For the text-containing cell, return its midpoint in [x, y] coordinate format. 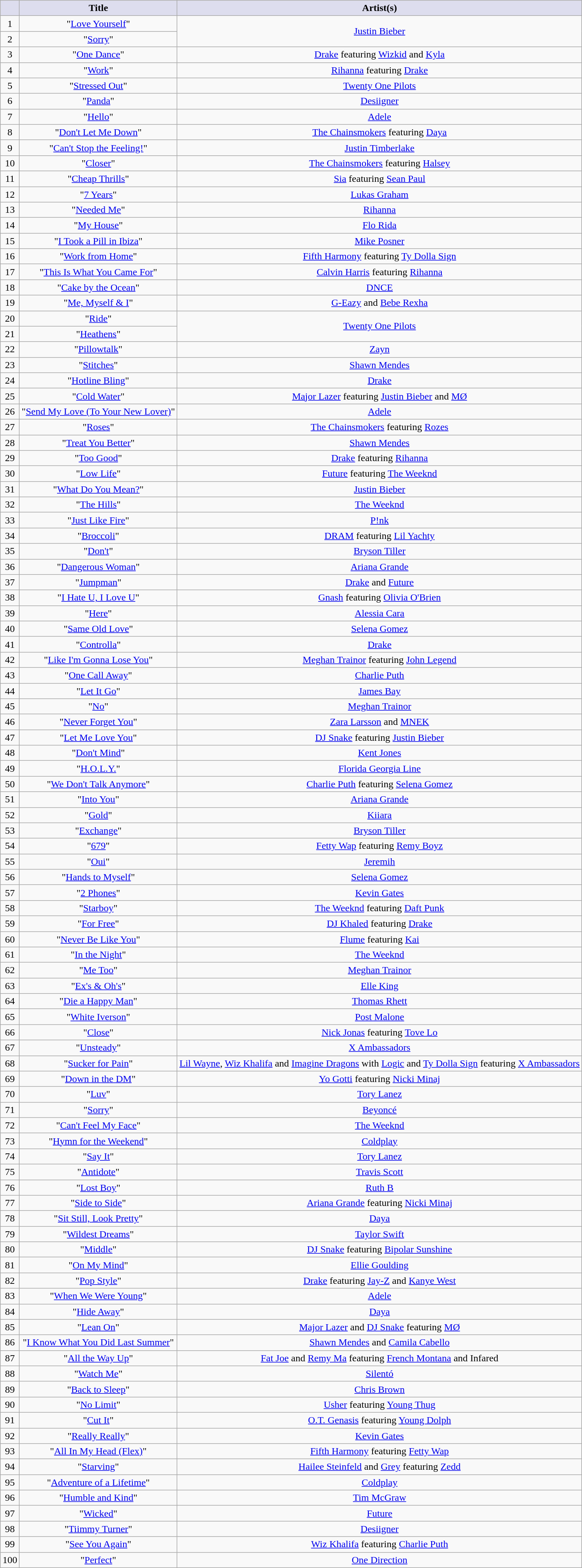
Taylor Swift [380, 1234]
12 [10, 194]
39 [10, 613]
29 [10, 458]
78 [10, 1219]
"Die a Happy Man" [99, 1001]
"Watch Me" [99, 1374]
"Stitches" [99, 365]
60 [10, 939]
"Wildest Dreams" [99, 1234]
"On My Mind" [99, 1265]
Chris Brown [380, 1389]
38 [10, 598]
88 [10, 1374]
4 [10, 70]
"Oui" [99, 861]
Zara Larsson and MNEK [380, 722]
58 [10, 908]
DJ Khaled featuring Drake [380, 923]
"Stressed Out" [99, 86]
"Me Too" [99, 970]
81 [10, 1265]
"I Took a Pill in Ibiza" [99, 241]
"I Hate U, I Love U" [99, 598]
G-Eazy and Bebe Rexha [380, 303]
62 [10, 970]
42 [10, 660]
21 [10, 334]
"One Call Away" [99, 675]
13 [10, 210]
Ellie Goulding [380, 1265]
Kiiara [380, 815]
Zayn [380, 349]
20 [10, 318]
"Luv" [99, 1094]
30 [10, 474]
5 [10, 86]
"Starboy" [99, 908]
"Like I'm Gonna Lose You" [99, 660]
"Broccoli" [99, 536]
"Cold Water" [99, 396]
74 [10, 1156]
86 [10, 1343]
90 [10, 1405]
"Needed Me" [99, 210]
100 [10, 1560]
Major Lazer featuring Justin Bieber and MØ [380, 396]
"Same Old Love" [99, 629]
9 [10, 148]
"Dangerous Woman" [99, 567]
Lil Wayne, Wiz Khalifa and Imagine Dragons with Logic and Ty Dolla Sign featuring X Ambassadors [380, 1063]
Rihanna [380, 210]
"In the Night" [99, 955]
"Cheap Thrills" [99, 179]
"Low Life" [99, 474]
"No" [99, 707]
The Chainsmokers featuring Rozes [380, 427]
"Let It Go" [99, 691]
"Don't" [99, 551]
19 [10, 303]
"No Limit" [99, 1405]
"When We Were Young" [99, 1296]
"Heathens" [99, 334]
DRAM featuring Lil Yachty [380, 536]
"Humble and Kind" [99, 1498]
49 [10, 769]
"Can't Feel My Face" [99, 1125]
Calvin Harris featuring Rihanna [380, 272]
96 [10, 1498]
"Really Really" [99, 1435]
Meghan Trainor featuring John Legend [380, 660]
"Closer" [99, 163]
70 [10, 1094]
Mike Posner [380, 241]
"White Iverson" [99, 1017]
36 [10, 567]
"Into You" [99, 799]
"Wicked" [99, 1513]
Rihanna featuring Drake [380, 70]
37 [10, 582]
52 [10, 815]
"We Don't Talk Anymore" [99, 784]
Wiz Khalifa featuring Charlie Puth [380, 1544]
67 [10, 1048]
57 [10, 892]
Fetty Wap featuring Remy Boyz [380, 846]
93 [10, 1451]
"See You Again" [99, 1544]
"Tiimmy Turner" [99, 1529]
"Unsteady" [99, 1048]
11 [10, 179]
46 [10, 722]
68 [10, 1063]
"One Dance" [99, 55]
Travis Scott [380, 1172]
"Panda" [99, 101]
55 [10, 861]
77 [10, 1203]
"Hello" [99, 117]
72 [10, 1125]
25 [10, 396]
Ariana Grande featuring Nicki Minaj [380, 1203]
45 [10, 707]
DJ Snake featuring Bipolar Sunshine [380, 1250]
27 [10, 427]
"Hymn for the Weekend" [99, 1141]
50 [10, 784]
"For Free" [99, 923]
Major Lazer and DJ Snake featuring MØ [380, 1327]
Flo Rida [380, 225]
"Never Forget You" [99, 722]
87 [10, 1358]
48 [10, 753]
"Antidote" [99, 1172]
Justin Timberlake [380, 148]
DJ Snake featuring Justin Bieber [380, 738]
Charlie Puth [380, 675]
91 [10, 1420]
"Pillowtalk" [99, 349]
"Just Like Fire" [99, 520]
"7 Years" [99, 194]
97 [10, 1513]
65 [10, 1017]
14 [10, 225]
6 [10, 101]
"Cake by the Ocean" [99, 287]
DNCE [380, 287]
32 [10, 505]
"Down in the DM" [99, 1079]
3 [10, 55]
75 [10, 1172]
P!nk [380, 520]
2 [10, 39]
Post Malone [380, 1017]
92 [10, 1435]
"All the Way Up" [99, 1358]
"All In My Head (Flex)" [99, 1451]
Hailee Steinfeld and Grey featuring Zedd [380, 1467]
Yo Gotti featuring Nicki Minaj [380, 1079]
"Ride" [99, 318]
"2 Phones" [99, 892]
One Direction [380, 1560]
63 [10, 986]
"Back to Sleep" [99, 1389]
69 [10, 1079]
O.T. Genasis featuring Young Dolph [380, 1420]
31 [10, 489]
"Gold" [99, 815]
"Hotline Bling" [99, 380]
84 [10, 1312]
Fifth Harmony featuring Ty Dolla Sign [380, 256]
"Pop Style" [99, 1281]
Thomas Rhett [380, 1001]
98 [10, 1529]
"Lean On" [99, 1327]
"Send My Love (To Your New Lover)" [99, 411]
73 [10, 1141]
"Jumpman" [99, 582]
Florida Georgia Line [380, 769]
Gnash featuring Olivia O'Brien [380, 598]
"Me, Myself & I" [99, 303]
"Ex's & Oh's" [99, 986]
The Chainsmokers featuring Halsey [380, 163]
"Adventure of a Lifetime" [99, 1482]
"Don't Let Me Down" [99, 132]
The Weeknd featuring Daft Punk [380, 908]
"Work" [99, 70]
"Treat You Better" [99, 442]
"What Do You Mean?" [99, 489]
Flume featuring Kai [380, 939]
Drake and Future [380, 582]
Ruth B [380, 1188]
"H.O.L.Y." [99, 769]
"Lost Boy" [99, 1188]
34 [10, 536]
83 [10, 1296]
28 [10, 442]
The Chainsmokers featuring Daya [380, 132]
Tim McGraw [380, 1498]
"I Know What You Did Last Summer" [99, 1343]
43 [10, 675]
56 [10, 877]
Usher featuring Young Thug [380, 1405]
Lukas Graham [380, 194]
16 [10, 256]
94 [10, 1467]
Charlie Puth featuring Selena Gomez [380, 784]
10 [10, 163]
"Can't Stop the Feeling!" [99, 148]
Shawn Mendes and Camila Cabello [380, 1343]
"Say It" [99, 1156]
51 [10, 799]
"Middle" [99, 1250]
"My House" [99, 225]
"Controlla" [99, 644]
"679" [99, 846]
59 [10, 923]
"Exchange" [99, 830]
82 [10, 1281]
"Roses" [99, 427]
"Let Me Love You" [99, 738]
X Ambassadors [380, 1048]
"Too Good" [99, 458]
80 [10, 1250]
15 [10, 241]
8 [10, 132]
Alessia Cara [380, 613]
35 [10, 551]
Jeremih [380, 861]
"Love Yourself" [99, 24]
61 [10, 955]
79 [10, 1234]
Nick Jonas featuring Tove Lo [380, 1032]
Future [380, 1513]
Fat Joe and Remy Ma featuring French Montana and Infared [380, 1358]
"Close" [99, 1032]
Future featuring The Weeknd [380, 474]
95 [10, 1482]
"Cut It" [99, 1420]
71 [10, 1110]
Fifth Harmony featuring Fetty Wap [380, 1451]
"Side to Side" [99, 1203]
Title [99, 8]
"The Hills" [99, 505]
76 [10, 1188]
Sia featuring Sean Paul [380, 179]
24 [10, 380]
"This Is What You Came For" [99, 272]
Artist(s) [380, 8]
89 [10, 1389]
41 [10, 644]
64 [10, 1001]
"Starving" [99, 1467]
"Sucker for Pain" [99, 1063]
22 [10, 349]
53 [10, 830]
26 [10, 411]
54 [10, 846]
33 [10, 520]
1 [10, 24]
"Perfect" [99, 1560]
85 [10, 1327]
"Hide Away" [99, 1312]
47 [10, 738]
99 [10, 1544]
66 [10, 1032]
7 [10, 117]
40 [10, 629]
Beyoncé [380, 1110]
Silentó [380, 1374]
Drake featuring Jay-Z and Kanye West [380, 1281]
"Sit Still, Look Pretty" [99, 1219]
Kent Jones [380, 753]
23 [10, 365]
17 [10, 272]
"Don't Mind" [99, 753]
James Bay [380, 691]
Drake featuring Wizkid and Kyla [380, 55]
Drake featuring Rihanna [380, 458]
Elle King [380, 986]
"Hands to Myself" [99, 877]
"Work from Home" [99, 256]
"Here" [99, 613]
"Never Be Like You" [99, 939]
18 [10, 287]
44 [10, 691]
